Determine the (X, Y) coordinate at the center of the cell enclosing the given text.  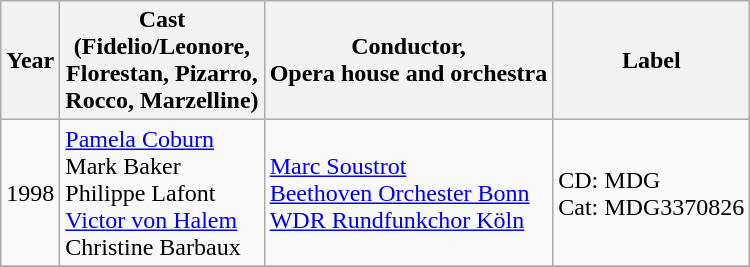
Marc SoustrotBeethoven Orchester BonnWDR Rundfunkchor Köln (408, 193)
Year (30, 60)
Cast(Fidelio/Leonore,Florestan, Pizarro,Rocco, Marzelline) (162, 60)
Label (652, 60)
Pamela CoburnMark BakerPhilippe LafontVictor von HalemChristine Barbaux (162, 193)
Conductor,Opera house and orchestra (408, 60)
1998 (30, 193)
CD: MDGCat: MDG3370826 (652, 193)
